Capture the cell that displays the provided text and extract its (X, Y) central coordinate. 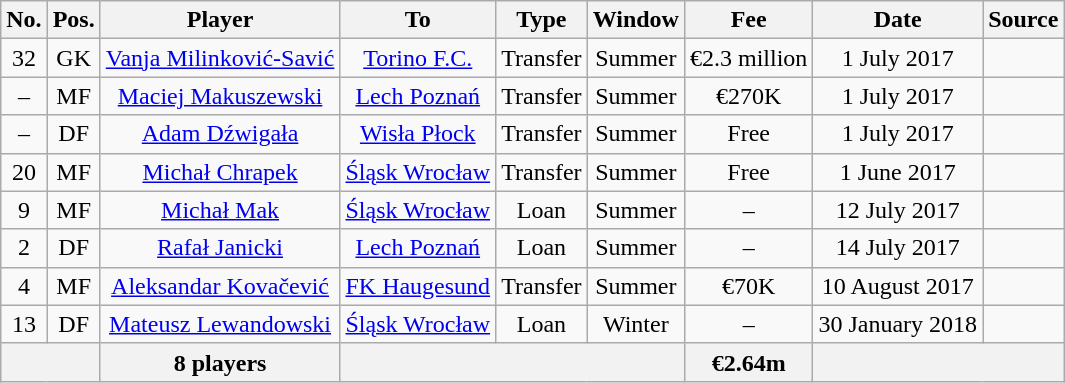
14 July 2017 (898, 248)
9 (24, 210)
Fee (748, 20)
Aleksandar Kovačević (220, 286)
€2.3 million (748, 58)
4 (24, 286)
GK (74, 58)
12 July 2017 (898, 210)
Adam Dźwigała (220, 134)
Date (898, 20)
No. (24, 20)
13 (24, 324)
Winter (636, 324)
FK Haugesund (418, 286)
€2.64m (748, 362)
8 players (220, 362)
Window (636, 20)
Mateusz Lewandowski (220, 324)
Vanja Milinković-Savić (220, 58)
20 (24, 172)
Player (220, 20)
Rafał Janicki (220, 248)
€270K (748, 96)
2 (24, 248)
32 (24, 58)
Maciej Makuszewski (220, 96)
To (418, 20)
€70K (748, 286)
Pos. (74, 20)
30 January 2018 (898, 324)
Type (542, 20)
Michał Chrapek (220, 172)
1 June 2017 (898, 172)
Source (1024, 20)
Michał Mak (220, 210)
10 August 2017 (898, 286)
Wisła Płock (418, 134)
Torino F.C. (418, 58)
